From the cell containing the given text, extract its center point as [X, Y] coordinate. 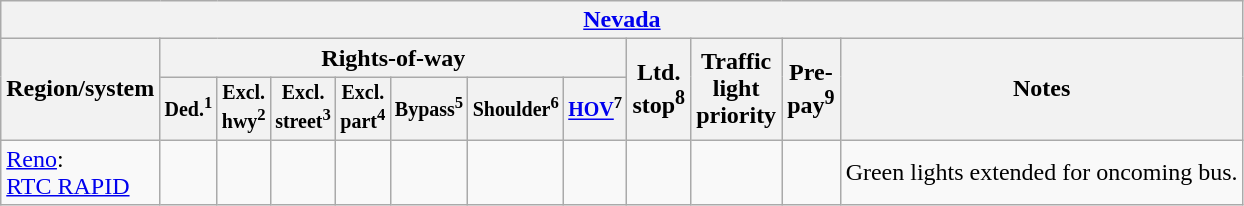
HOV7 [596, 108]
Excl.street3 [302, 108]
Notes [1042, 90]
Ded.1 [188, 108]
Nevada [622, 20]
Bypass5 [429, 108]
Rights-of-way [394, 58]
Green lights extended for oncoming bus. [1042, 172]
Ltd.stop8 [659, 90]
Excl.hwy2 [244, 108]
Trafficlightpriority [736, 90]
Excl.part4 [363, 108]
Reno:RTC RAPID [80, 172]
Pre-pay9 [811, 90]
Shoulder6 [516, 108]
Region/system [80, 90]
